Locate the cell with the specified text and output its (x, y) center coordinate. 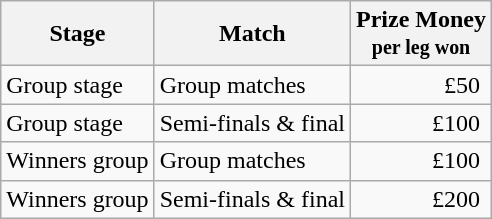
£200 (422, 199)
Stage (78, 34)
£50 (422, 85)
Match (252, 34)
Prize Money per leg won (422, 34)
